Return the [x, y] coordinate for the center point of the cell that contains the specified text.  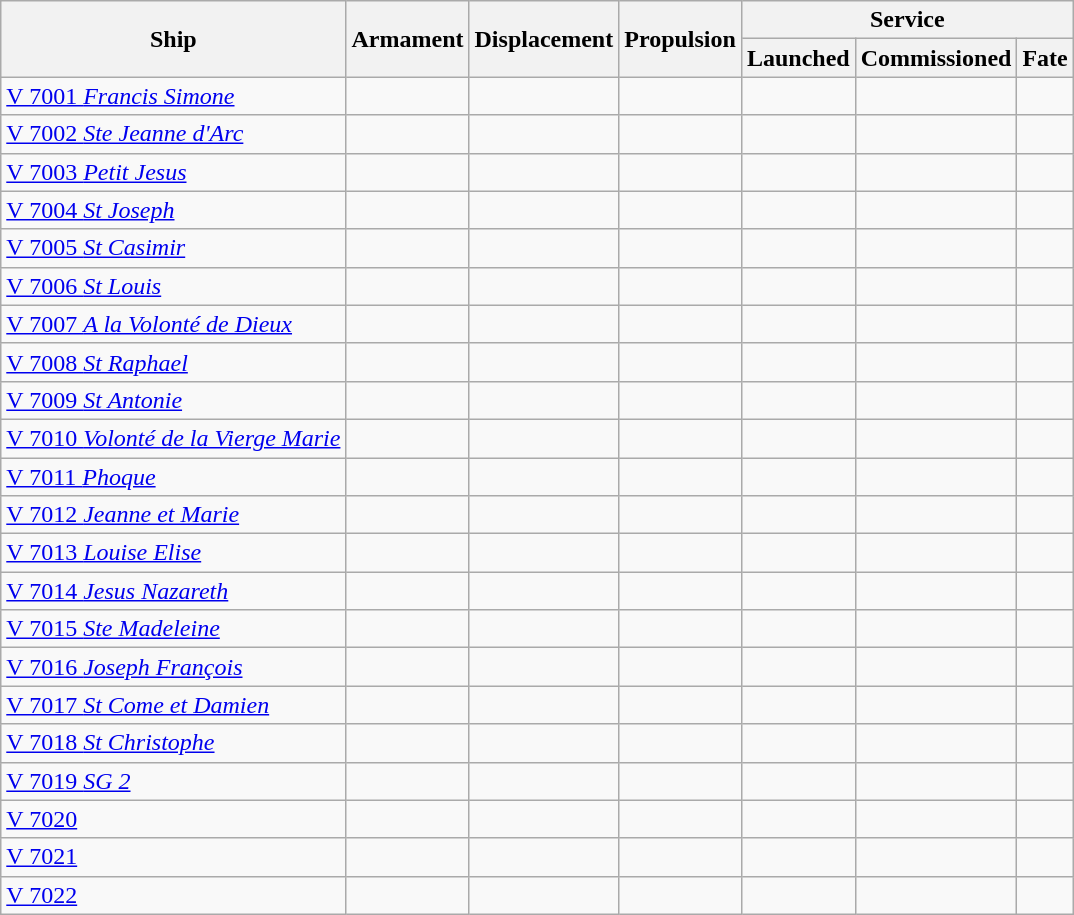
Displacement [544, 39]
Ship [174, 39]
V 7011 Phoque [174, 477]
Launched [798, 58]
V 7020 [174, 819]
V 7001 Francis Simone [174, 96]
V 7002 Ste Jeanne d'Arc [174, 134]
Commissioned [936, 58]
V 7005 St Casimir [174, 248]
V 7007 A la Volonté de Dieux [174, 324]
V 7013 Louise Elise [174, 553]
V 7015 Ste Madeleine [174, 629]
Service [907, 20]
V 7003 Petit Jesus [174, 172]
V 7019 SG 2 [174, 781]
Propulsion [680, 39]
Fate [1045, 58]
V 7010 Volonté de la Vierge Marie [174, 438]
V 7008 St Raphael [174, 362]
V 7016 Joseph François [174, 667]
V 7017 St Come et Damien [174, 705]
V 7006 St Louis [174, 286]
Armament [408, 39]
V 7021 [174, 857]
V 7022 [174, 895]
V 7014 Jesus Nazareth [174, 591]
V 7004 St Joseph [174, 210]
V 7009 St Antonie [174, 400]
V 7012 Jeanne et Marie [174, 515]
V 7018 St Christophe [174, 743]
